Provide the [X, Y] coordinate of the cell's center where the given text is located.  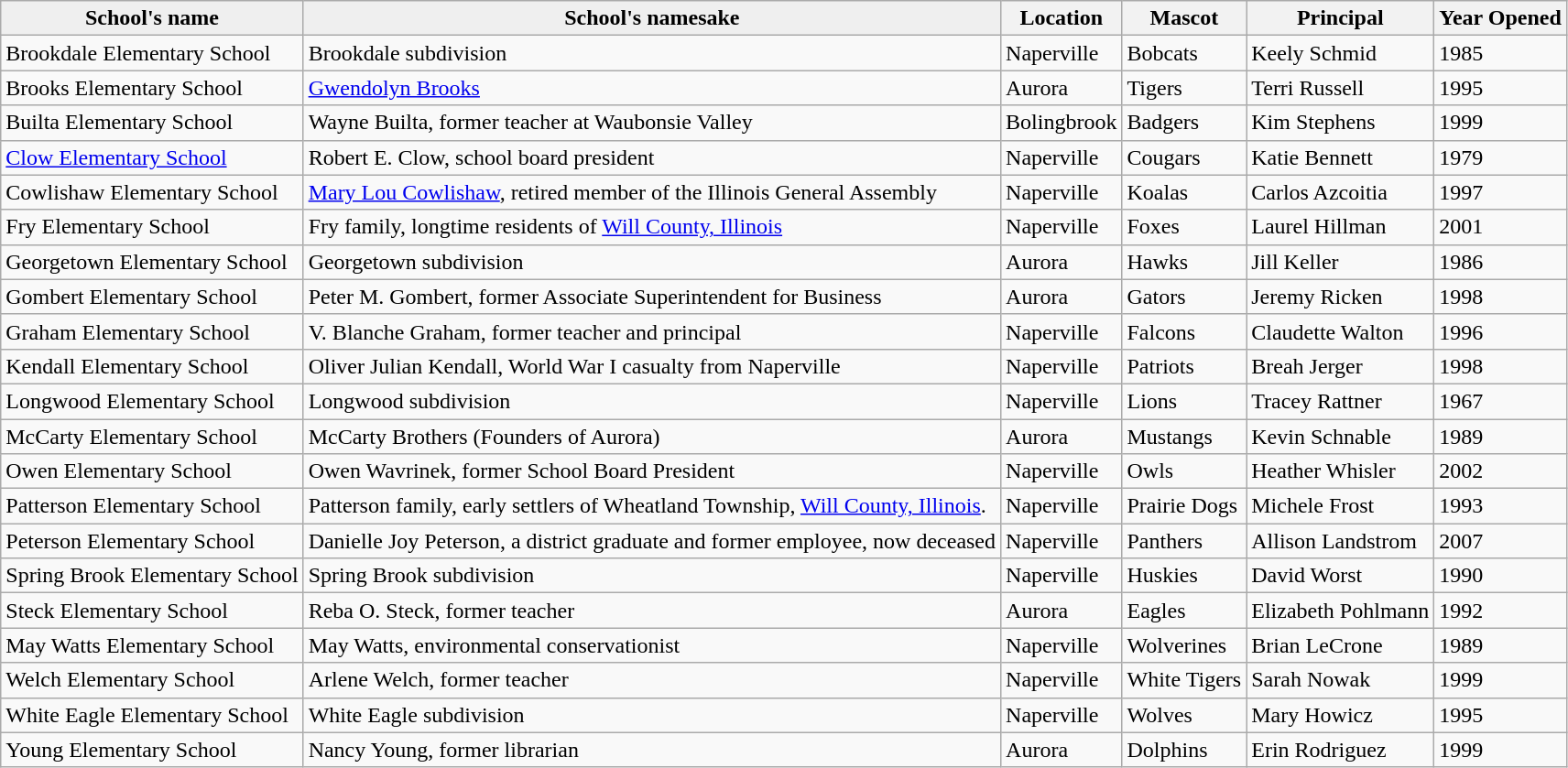
Gwendolyn Brooks [652, 88]
Foxes [1184, 227]
1997 [1500, 192]
Bobcats [1184, 53]
Terri Russell [1341, 88]
Carlos Azcoitia [1341, 192]
Arlene Welch, former teacher [652, 680]
Peterson Elementary School [152, 541]
School's name [152, 18]
Dolphins [1184, 750]
Laurel Hillman [1341, 227]
Mascot [1184, 18]
Builta Elementary School [152, 123]
2002 [1500, 471]
Spring Brook Elementary School [152, 576]
Allison Landstrom [1341, 541]
Location [1062, 18]
Georgetown subdivision [652, 262]
McCarty Elementary School [152, 437]
Wolverines [1184, 645]
White Eagle subdivision [652, 715]
1996 [1500, 331]
1967 [1500, 401]
Huskies [1184, 576]
1992 [1500, 611]
Erin Rodriguez [1341, 750]
Robert E. Clow, school board president [652, 157]
Eagles [1184, 611]
Falcons [1184, 331]
1990 [1500, 576]
May Watts Elementary School [152, 645]
Elizabeth Pohlmann [1341, 611]
2001 [1500, 227]
Jill Keller [1341, 262]
Brooks Elementary School [152, 88]
V. Blanche Graham, former teacher and principal [652, 331]
Tigers [1184, 88]
Peter M. Gombert, former Associate Superintendent for Business [652, 297]
Cougars [1184, 157]
1979 [1500, 157]
Brookdale subdivision [652, 53]
Young Elementary School [152, 750]
Kendall Elementary School [152, 366]
1993 [1500, 506]
Prairie Dogs [1184, 506]
2007 [1500, 541]
Wolves [1184, 715]
White Tigers [1184, 680]
Clow Elementary School [152, 157]
1985 [1500, 53]
Sarah Nowak [1341, 680]
Badgers [1184, 123]
Fry Elementary School [152, 227]
Longwood Elementary School [152, 401]
McCarty Brothers (Founders of Aurora) [652, 437]
Tracey Rattner [1341, 401]
Cowlishaw Elementary School [152, 192]
May Watts, environmental conservationist [652, 645]
Steck Elementary School [152, 611]
Kevin Schnable [1341, 437]
Michele Frost [1341, 506]
Keely Schmid [1341, 53]
Gombert Elementary School [152, 297]
1986 [1500, 262]
Spring Brook subdivision [652, 576]
Mustangs [1184, 437]
Breah Jerger [1341, 366]
Hawks [1184, 262]
Nancy Young, former librarian [652, 750]
Patterson Elementary School [152, 506]
Gators [1184, 297]
Panthers [1184, 541]
Kim Stephens [1341, 123]
Oliver Julian Kendall, World War I casualty from Naperville [652, 366]
Patterson family, early settlers of Wheatland Township, Will County, Illinois. [652, 506]
Danielle Joy Peterson, a district graduate and former employee, now deceased [652, 541]
Georgetown Elementary School [152, 262]
Jeremy Ricken [1341, 297]
Principal [1341, 18]
Owls [1184, 471]
White Eagle Elementary School [152, 715]
Koalas [1184, 192]
School's namesake [652, 18]
David Worst [1341, 576]
Reba O. Steck, former teacher [652, 611]
Fry family, longtime residents of Will County, Illinois [652, 227]
Welch Elementary School [152, 680]
Brian LeCrone [1341, 645]
Bolingbrook [1062, 123]
Brookdale Elementary School [152, 53]
Owen Elementary School [152, 471]
Owen Wavrinek, former School Board President [652, 471]
Mary Howicz [1341, 715]
Heather Whisler [1341, 471]
Patriots [1184, 366]
Graham Elementary School [152, 331]
Mary Lou Cowlishaw, retired member of the Illinois General Assembly [652, 192]
Katie Bennett [1341, 157]
Claudette Walton [1341, 331]
Longwood subdivision [652, 401]
Lions [1184, 401]
Year Opened [1500, 18]
Wayne Builta, former teacher at Waubonsie Valley [652, 123]
